Capture the cell that displays the provided text and extract its (X, Y) central coordinate. 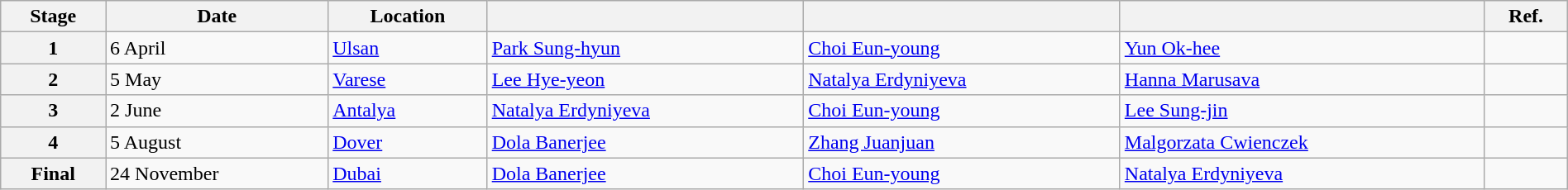
2 June (217, 111)
Dubai (408, 173)
5 May (217, 79)
Final (53, 173)
Malgorzata Cwienczek (1302, 142)
6 April (217, 48)
Zhang Juanjuan (963, 142)
Ulsan (408, 48)
Lee Hye-yeon (645, 79)
Varese (408, 79)
Antalya (408, 111)
Location (408, 17)
Yun Ok-hee (1302, 48)
Park Sung-hyun (645, 48)
2 (53, 79)
1 (53, 48)
4 (53, 142)
Ref. (1526, 17)
3 (53, 111)
Dover (408, 142)
5 August (217, 142)
Stage (53, 17)
Date (217, 17)
24 November (217, 173)
Hanna Marusava (1302, 79)
Lee Sung-jin (1302, 111)
